For the text-containing cell, return its midpoint in (x, y) coordinate format. 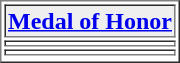
Medal of Honor (90, 20)
